Output the [x, y] coordinate of the center of the cell containing the given text.  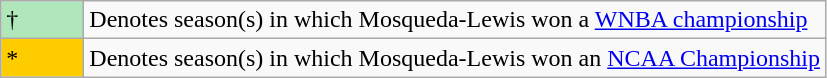
Denotes season(s) in which Mosqueda-Lewis won an NCAA Championship [455, 58]
† [42, 20]
Denotes season(s) in which Mosqueda-Lewis won a WNBA championship [455, 20]
* [42, 58]
